Determine the (X, Y) coordinate at the center of the cell enclosing the given text.  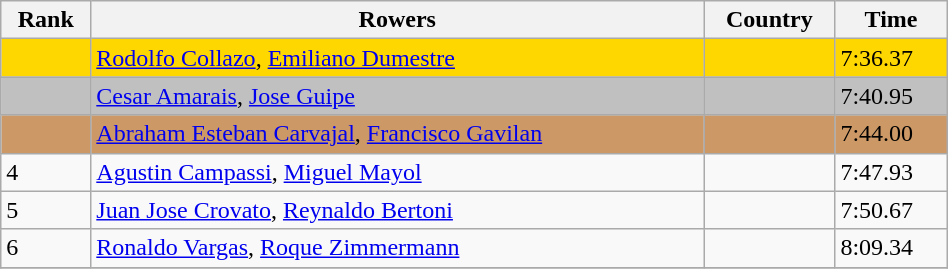
Country (770, 20)
7:47.93 (891, 172)
4 (46, 172)
Time (891, 20)
7:36.37 (891, 58)
5 (46, 210)
7:44.00 (891, 134)
Agustin Campassi, Miguel Mayol (398, 172)
7:40.95 (891, 96)
Cesar Amarais, Jose Guipe (398, 96)
Rowers (398, 20)
6 (46, 248)
Ronaldo Vargas, Roque Zimmermann (398, 248)
8:09.34 (891, 248)
Abraham Esteban Carvajal, Francisco Gavilan (398, 134)
Rodolfo Collazo, Emiliano Dumestre (398, 58)
7:50.67 (891, 210)
Rank (46, 20)
Juan Jose Crovato, Reynaldo Bertoni (398, 210)
